Search for the cell housing the specified text and yield its [X, Y] center coordinate. 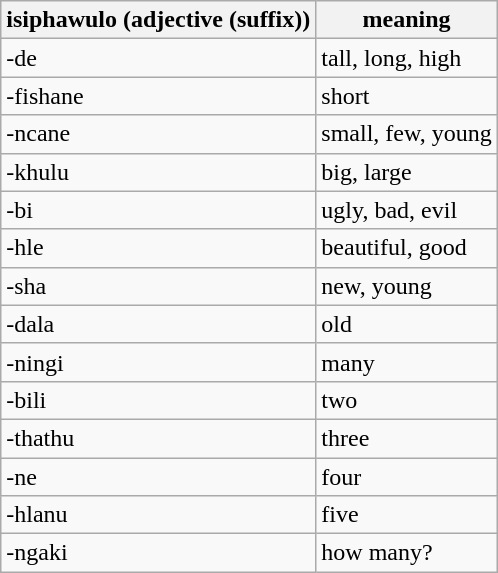
-bi [158, 210]
-fishane [158, 96]
big, large [406, 172]
old [406, 324]
-hlanu [158, 515]
-ne [158, 477]
ugly, bad, evil [406, 210]
isiphawulo (adjective (suffix)) [158, 20]
-de [158, 58]
how many? [406, 553]
three [406, 438]
many [406, 362]
-ningi [158, 362]
-thathu [158, 438]
new, young [406, 286]
-khulu [158, 172]
-ncane [158, 134]
-dala [158, 324]
-bili [158, 400]
five [406, 515]
meaning [406, 20]
-hle [158, 248]
beautiful, good [406, 248]
-sha [158, 286]
tall, long, high [406, 58]
four [406, 477]
small, few, young [406, 134]
two [406, 400]
-ngaki [158, 553]
short [406, 96]
